Locate the cell with the specified text and output its [x, y] center coordinate. 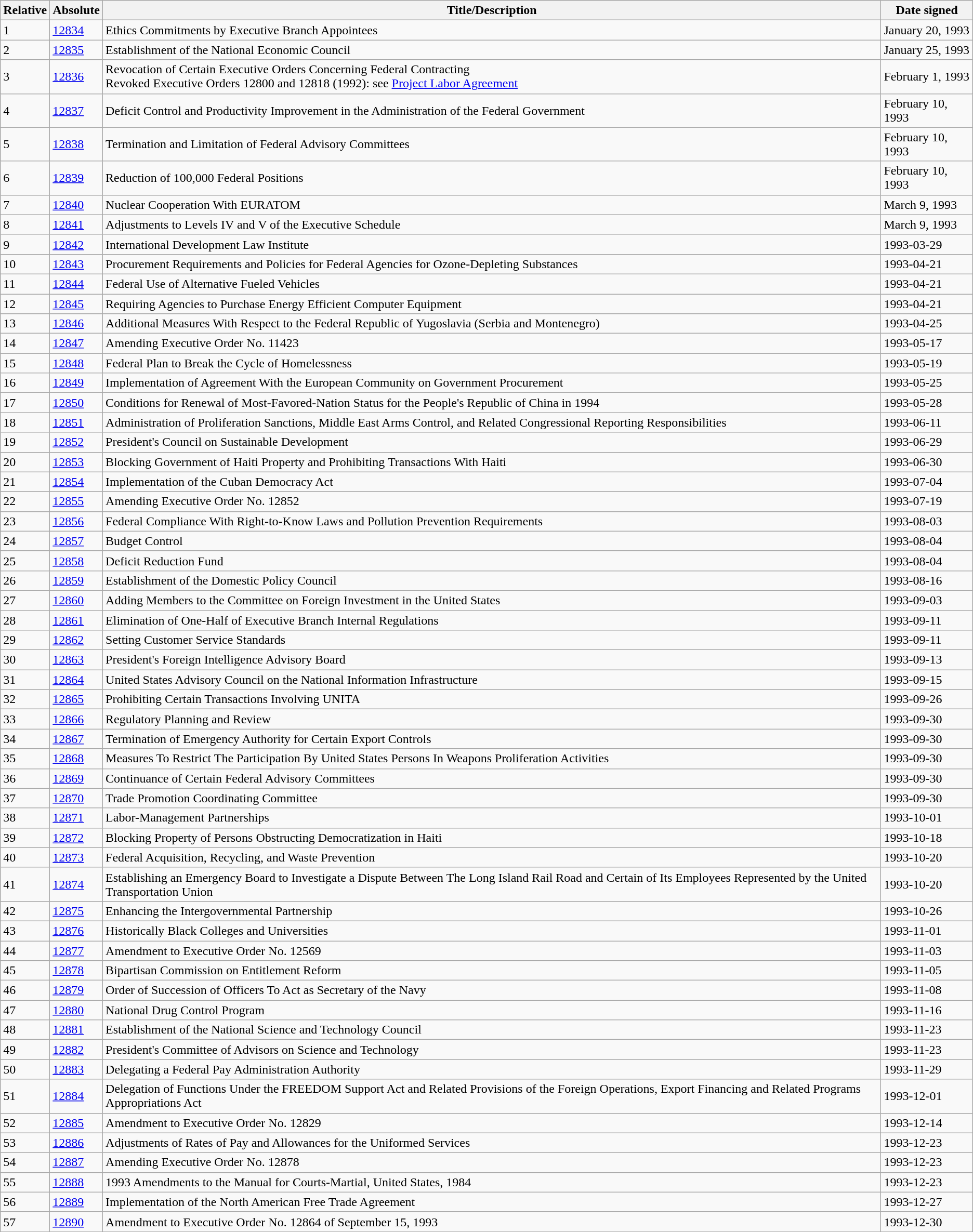
12884 [76, 1096]
1993-12-27 [927, 1202]
8 [25, 224]
27 [25, 600]
Bipartisan Commission on Entitlement Reform [492, 971]
34 [25, 739]
Measures To Restrict The Participation By United States Persons In Weapons Proliferation Activities [492, 759]
February 1, 1993 [927, 77]
3 [25, 77]
1993-08-03 [927, 521]
12868 [76, 759]
Title/Description [492, 10]
Conditions for Renewal of Most-Favored-Nation Status for the People's Republic of China in 1994 [492, 403]
12836 [76, 77]
President's Foreign Intelligence Advisory Board [492, 660]
51 [25, 1096]
12845 [76, 304]
12887 [76, 1162]
23 [25, 521]
12874 [76, 884]
1993-06-11 [927, 422]
12879 [76, 990]
12855 [76, 501]
12863 [76, 660]
12869 [76, 778]
48 [25, 1030]
Termination and Limitation of Federal Advisory Committees [492, 144]
1993-05-28 [927, 403]
55 [25, 1182]
12860 [76, 600]
12841 [76, 224]
1993-05-17 [927, 343]
57 [25, 1222]
Federal Compliance With Right-to-Know Laws and Pollution Prevention Requirements [492, 521]
18 [25, 422]
13 [25, 324]
12864 [76, 680]
1993-11-29 [927, 1069]
Nuclear Cooperation With EURATOM [492, 205]
5 [25, 144]
January 25, 1993 [927, 50]
12844 [76, 284]
50 [25, 1069]
President's Committee of Advisors on Science and Technology [492, 1050]
4 [25, 110]
9 [25, 244]
12847 [76, 343]
7 [25, 205]
1 [25, 30]
1993-12-14 [927, 1123]
1993-09-15 [927, 680]
Ethics Commitments by Executive Branch Appointees [492, 30]
1993-06-30 [927, 462]
38 [25, 818]
Budget Control [492, 541]
12848 [76, 363]
40 [25, 857]
Termination of Emergency Authority for Certain Export Controls [492, 739]
President's Council on Sustainable Development [492, 442]
1993-09-13 [927, 660]
Federal Plan to Break the Cycle of Homelessness [492, 363]
12 [25, 304]
37 [25, 798]
49 [25, 1050]
Establishment of the Domestic Policy Council [492, 580]
Requiring Agencies to Purchase Energy Efficient Computer Equipment [492, 304]
12853 [76, 462]
12854 [76, 482]
12875 [76, 911]
15 [25, 363]
Absolute [76, 10]
12849 [76, 383]
Deficit Reduction Fund [492, 561]
21 [25, 482]
1993-11-03 [927, 950]
Adjustments of Rates of Pay and Allowances for the Uniformed Services [492, 1143]
46 [25, 990]
1993-04-25 [927, 324]
January 20, 1993 [927, 30]
12877 [76, 950]
47 [25, 1010]
Date signed [927, 10]
Regulatory Planning and Review [492, 719]
11 [25, 284]
Adjustments to Levels IV and V of the Executive Schedule [492, 224]
45 [25, 971]
39 [25, 838]
Establishment of the National Science and Technology Council [492, 1030]
41 [25, 884]
22 [25, 501]
16 [25, 383]
12846 [76, 324]
12837 [76, 110]
Amendment to Executive Order No. 12864 of September 15, 1993 [492, 1222]
Reduction of 100,000 Federal Positions [492, 178]
1993 Amendments to the Manual for Courts-Martial, United States, 1984 [492, 1182]
12835 [76, 50]
28 [25, 620]
53 [25, 1143]
1993-12-30 [927, 1222]
12839 [76, 178]
12850 [76, 403]
1993-11-16 [927, 1010]
1993-05-19 [927, 363]
Amending Executive Order No. 12878 [492, 1162]
36 [25, 778]
12862 [76, 640]
44 [25, 950]
Continuance of Certain Federal Advisory Committees [492, 778]
56 [25, 1202]
Implementation of Agreement With the European Community on Government Procurement [492, 383]
Labor-Management Partnerships [492, 818]
52 [25, 1123]
12838 [76, 144]
12880 [76, 1010]
12866 [76, 719]
12867 [76, 739]
12872 [76, 838]
Prohibiting Certain Transactions Involving UNITA [492, 699]
Additional Measures With Respect to the Federal Republic of Yugoslavia (Serbia and Montenegro) [492, 324]
Federal Acquisition, Recycling, and Waste Prevention [492, 857]
43 [25, 931]
Deficit Control and Productivity Improvement in the Administration of the Federal Government [492, 110]
1993-06-29 [927, 442]
12852 [76, 442]
12890 [76, 1222]
Amending Executive Order No. 11423 [492, 343]
1993-11-08 [927, 990]
Elimination of One-Half of Executive Branch Internal Regulations [492, 620]
1993-07-04 [927, 482]
1993-07-19 [927, 501]
1993-10-01 [927, 818]
12881 [76, 1030]
12858 [76, 561]
6 [25, 178]
Blocking Government of Haiti Property and Prohibiting Transactions With Haiti [492, 462]
National Drug Control Program [492, 1010]
19 [25, 442]
32 [25, 699]
12843 [76, 264]
Amendment to Executive Order No. 12569 [492, 950]
12857 [76, 541]
1993-09-26 [927, 699]
12842 [76, 244]
12870 [76, 798]
14 [25, 343]
35 [25, 759]
Implementation of the North American Free Trade Agreement [492, 1202]
2 [25, 50]
12856 [76, 521]
Amendment to Executive Order No. 12829 [492, 1123]
12885 [76, 1123]
12859 [76, 580]
Delegating a Federal Pay Administration Authority [492, 1069]
12865 [76, 699]
Revocation of Certain Executive Orders Concerning Federal ContractingRevoked Executive Orders 12800 and 12818 (1992): see Project Labor Agreement [492, 77]
30 [25, 660]
12889 [76, 1202]
1993-10-18 [927, 838]
1993-12-01 [927, 1096]
25 [25, 561]
12851 [76, 422]
29 [25, 640]
12834 [76, 30]
Procurement Requirements and Policies for Federal Agencies for Ozone-Depleting Substances [492, 264]
International Development Law Institute [492, 244]
31 [25, 680]
12873 [76, 857]
12840 [76, 205]
12876 [76, 931]
Federal Use of Alternative Fueled Vehicles [492, 284]
12883 [76, 1069]
12878 [76, 971]
12886 [76, 1143]
Adding Members to the Committee on Foreign Investment in the United States [492, 600]
Blocking Property of Persons Obstructing Democratization in Haiti [492, 838]
12861 [76, 620]
Administration of Proliferation Sanctions, Middle East Arms Control, and Related Congressional Reporting Responsibilities [492, 422]
Setting Customer Service Standards [492, 640]
Implementation of the Cuban Democracy Act [492, 482]
1993-11-05 [927, 971]
12871 [76, 818]
42 [25, 911]
1993-08-16 [927, 580]
10 [25, 264]
Trade Promotion Coordinating Committee [492, 798]
Establishment of the National Economic Council [492, 50]
Relative [25, 10]
1993-11-01 [927, 931]
12888 [76, 1182]
Enhancing the Intergovernmental Partnership [492, 911]
12882 [76, 1050]
Amending Executive Order No. 12852 [492, 501]
1993-03-29 [927, 244]
Order of Succession of Officers To Act as Secretary of the Navy [492, 990]
1993-10-26 [927, 911]
1993-09-03 [927, 600]
17 [25, 403]
20 [25, 462]
26 [25, 580]
Historically Black Colleges and Universities [492, 931]
United States Advisory Council on the National Information Infrastructure [492, 680]
1993-05-25 [927, 383]
54 [25, 1162]
33 [25, 719]
24 [25, 541]
